For the text-containing cell, return its midpoint in [x, y] coordinate format. 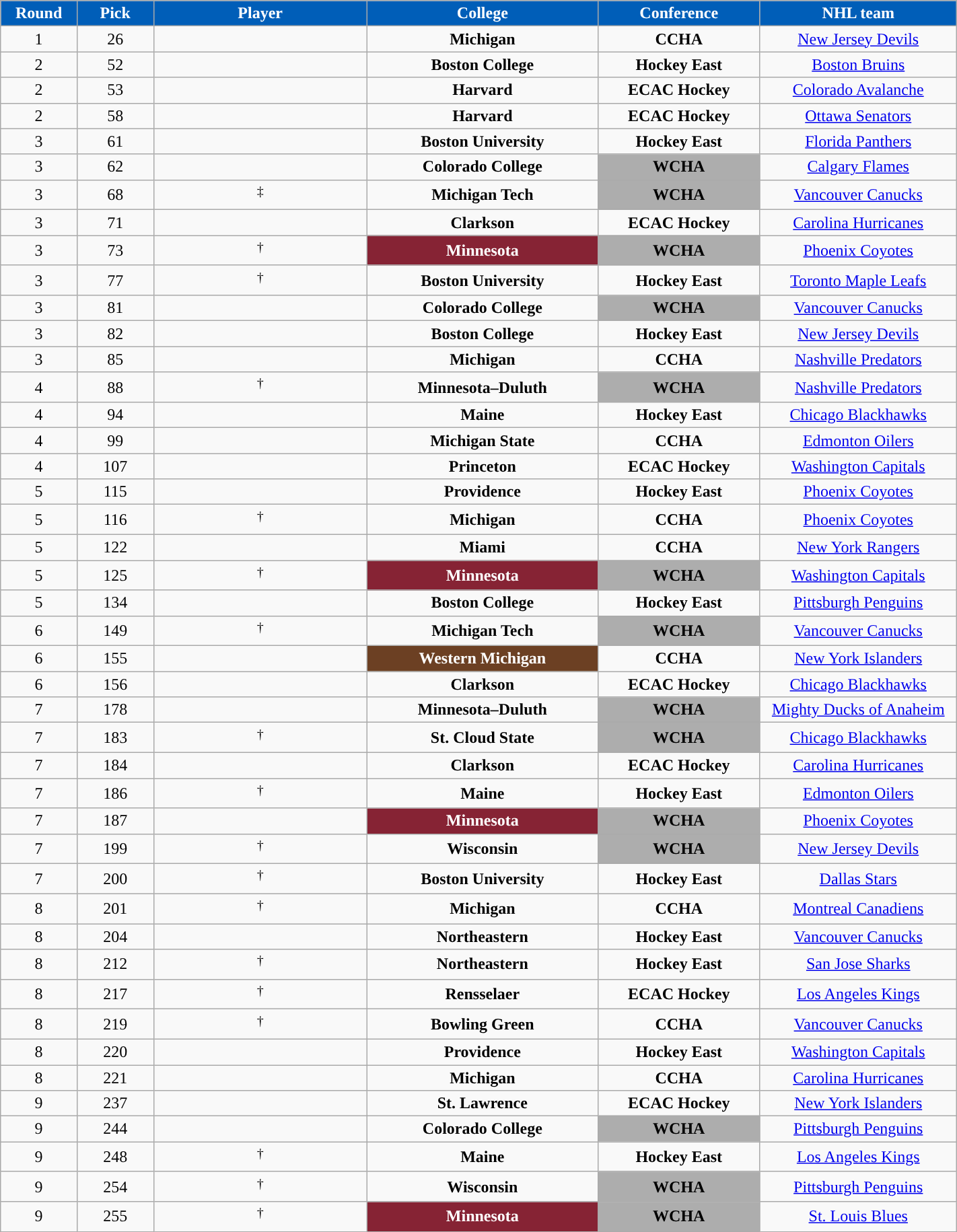
Princeton [482, 466]
212 [115, 965]
52 [115, 65]
Bowling Green [482, 1024]
217 [115, 994]
116 [115, 519]
201 [115, 908]
New York Rangers [858, 547]
220 [115, 1052]
St. Louis Blues [858, 1217]
81 [115, 308]
NHL team [858, 13]
82 [115, 334]
62 [115, 167]
73 [115, 250]
Michigan State [482, 441]
88 [115, 388]
178 [115, 710]
Florida Panthers [858, 141]
Pick [115, 13]
248 [115, 1157]
187 [115, 821]
183 [115, 737]
Calgary Flames [858, 167]
134 [115, 603]
58 [115, 116]
Player [260, 13]
149 [115, 631]
219 [115, 1024]
61 [115, 141]
122 [115, 547]
College [482, 13]
255 [115, 1217]
Miami [482, 547]
204 [115, 937]
St. Cloud State [482, 737]
156 [115, 684]
Western Michigan [482, 659]
Round [39, 13]
85 [115, 359]
155 [115, 659]
Dallas Stars [858, 879]
Rensselaer [482, 994]
94 [115, 415]
254 [115, 1187]
200 [115, 879]
71 [115, 223]
San Jose Sharks [858, 965]
Toronto Maple Leafs [858, 280]
184 [115, 765]
186 [115, 793]
125 [115, 576]
St. Lawrence [482, 1103]
Colorado Avalanche [858, 90]
107 [115, 466]
244 [115, 1129]
‡ [260, 195]
Mighty Ducks of Anaheim [858, 710]
Boston Bruins [858, 65]
115 [115, 492]
99 [115, 441]
1 [39, 39]
77 [115, 280]
68 [115, 195]
221 [115, 1078]
Montreal Canadiens [858, 908]
26 [115, 39]
53 [115, 90]
237 [115, 1103]
Ottawa Senators [858, 116]
199 [115, 849]
Conference [678, 13]
